Capture the cell that displays the provided text and extract its (X, Y) central coordinate. 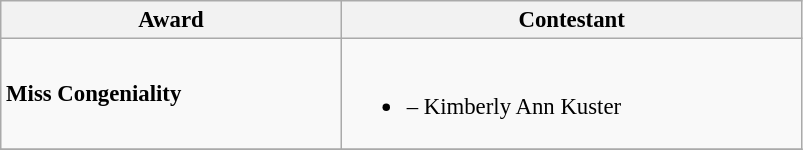
Contestant (572, 20)
Award (172, 20)
Miss Congeniality (172, 94)
– Kimberly Ann Kuster (572, 94)
